Return the [X, Y] coordinate for the center point of the cell that contains the specified text.  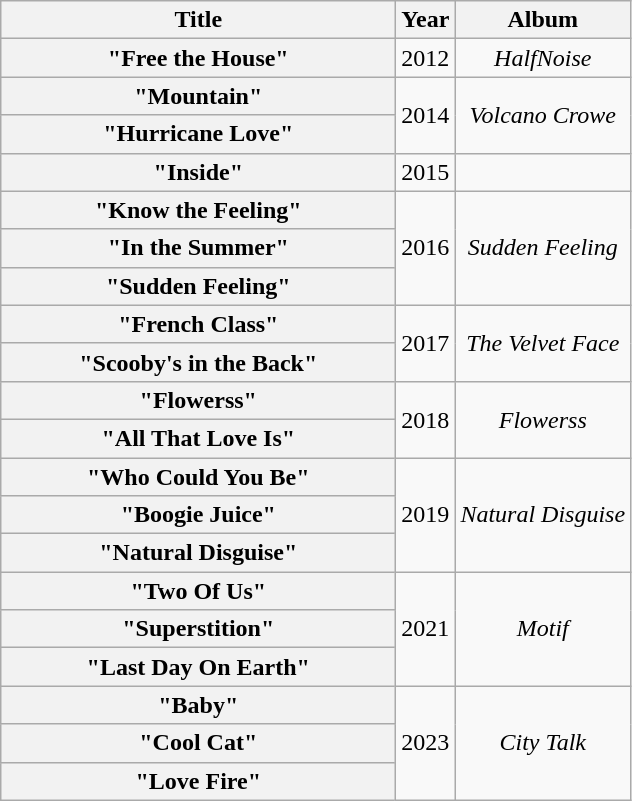
"French Class" [198, 324]
"Know the Feeling" [198, 210]
"Two Of Us" [198, 591]
"Last Day On Earth" [198, 667]
Year [426, 20]
"Boogie Juice" [198, 515]
"Who Could You Be" [198, 477]
The Velvet Face [543, 343]
"Sudden Feeling" [198, 286]
"Superstition" [198, 629]
2014 [426, 115]
"All That Love Is" [198, 438]
Album [543, 20]
"Mountain" [198, 96]
"Flowerss" [198, 400]
"Cool Cat" [198, 743]
HalfNoise [543, 58]
"Hurricane Love" [198, 134]
"Free the House" [198, 58]
Natural Disguise [543, 515]
2019 [426, 515]
Sudden Feeling [543, 248]
2016 [426, 248]
City Talk [543, 743]
"In the Summer" [198, 248]
"Natural Disguise" [198, 553]
2021 [426, 629]
2012 [426, 58]
"Inside" [198, 172]
2023 [426, 743]
Motif [543, 629]
Volcano Crowe [543, 115]
"Baby" [198, 705]
2017 [426, 343]
2015 [426, 172]
"Love Fire" [198, 781]
Flowerss [543, 419]
2018 [426, 419]
"Scooby's in the Back" [198, 362]
Title [198, 20]
